Capture the cell that displays the provided text and extract its (X, Y) central coordinate. 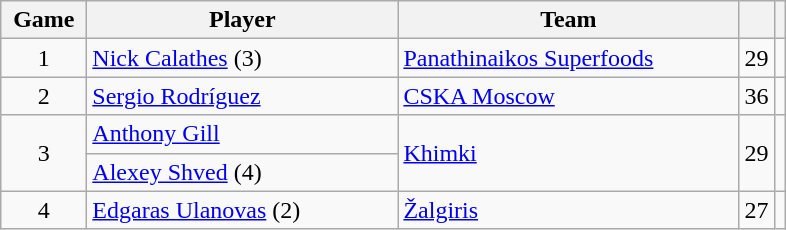
Žalgiris (568, 210)
CSKA Moscow (568, 96)
4 (44, 210)
Panathinaikos Superfoods (568, 58)
2 (44, 96)
Player (242, 20)
1 (44, 58)
Game (44, 20)
Team (568, 20)
36 (756, 96)
Nick Calathes (3) (242, 58)
Khimki (568, 153)
Sergio Rodríguez (242, 96)
Edgaras Ulanovas (2) (242, 210)
3 (44, 153)
Anthony Gill (242, 134)
Alexey Shved (4) (242, 172)
27 (756, 210)
